Search for the cell housing the specified text and yield its (X, Y) center coordinate. 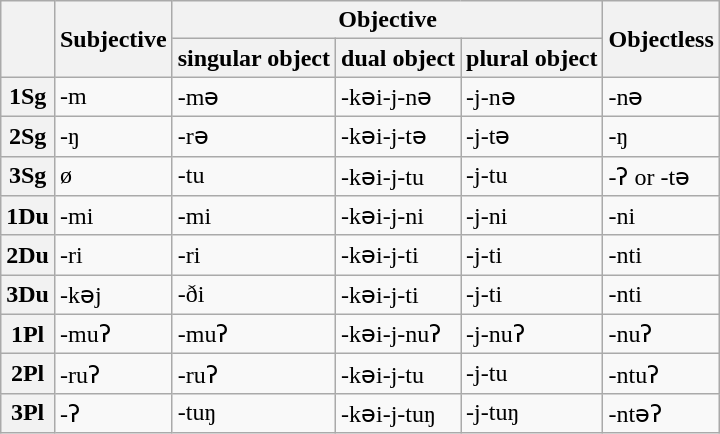
-j-nə (532, 97)
-ni (661, 216)
1Sg (28, 97)
-kəi-j-nə (398, 97)
-tuŋ (254, 413)
3Du (28, 295)
-kəi-j-tuŋ (398, 413)
-rə (254, 136)
-ði (254, 295)
-nuʔ (661, 334)
plural object (532, 58)
-tu (254, 176)
2Sg (28, 136)
3Sg (28, 176)
-ntuʔ (661, 374)
Objectless (661, 39)
-ʔ or -tə (661, 176)
-j-tə (532, 136)
singular object (254, 58)
-kəj (113, 295)
3Pl (28, 413)
-j-nuʔ (532, 334)
dual object (398, 58)
-nə (661, 97)
-kəi-j-ni (398, 216)
-ntəʔ (661, 413)
Subjective (113, 39)
2Pl (28, 374)
1Pl (28, 334)
-ʔ (113, 413)
-kəi-j-nuʔ (398, 334)
-m (113, 97)
-kəi-j-tə (398, 136)
Objective (388, 20)
-mə (254, 97)
-j-ni (532, 216)
ø (113, 176)
2Du (28, 255)
-j-tuŋ (532, 413)
1Du (28, 216)
